Provide the [X, Y] coordinate of the cell's center where the given text is located.  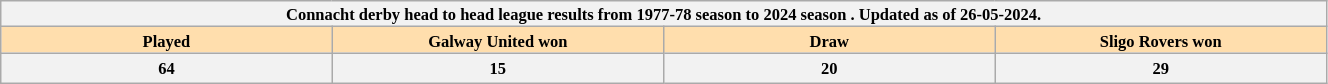
29 [1160, 68]
Played [166, 40]
Draw [830, 40]
20 [830, 68]
15 [498, 68]
Connacht derby head to head league results from 1977-78 season to 2024 season . Updated as of 26-05-2024. [664, 14]
Sligo Rovers won [1160, 40]
Galway United won [498, 40]
64 [166, 68]
